Pinpoint the cell where the given text exists, returning its [x, y] midpoint coordinate. 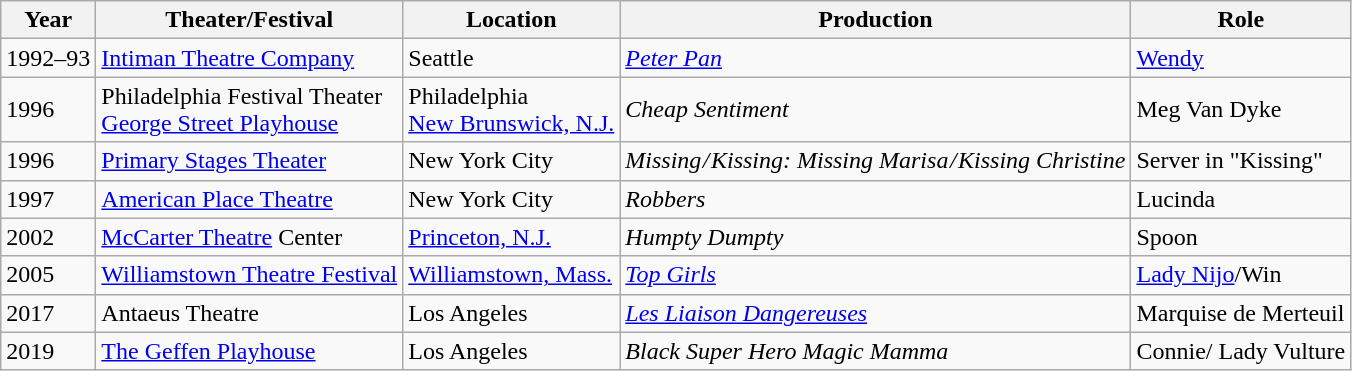
Role [1241, 20]
Connie/ Lady Vulture [1241, 351]
Top Girls [876, 275]
2017 [48, 313]
Production [876, 20]
Year [48, 20]
Lady Nijo/Win [1241, 275]
Intiman Theatre Company [250, 58]
Theater/Festival [250, 20]
Humpty Dumpty [876, 237]
PhiladelphiaNew Brunswick, N.J. [512, 110]
Seattle [512, 58]
Les Liaison Dangereuses [876, 313]
Missing / Kissing: Missing Marisa / Kissing Christine [876, 161]
Spoon [1241, 237]
Peter Pan [876, 58]
Meg Van Dyke [1241, 110]
Primary Stages Theater [250, 161]
The Geffen Playhouse [250, 351]
Williamstown Theatre Festival [250, 275]
McCarter Theatre Center [250, 237]
2005 [48, 275]
1992–93 [48, 58]
Princeton, N.J. [512, 237]
Lucinda [1241, 199]
2019 [48, 351]
Williamstown, Mass. [512, 275]
American Place Theatre [250, 199]
Antaeus Theatre [250, 313]
Cheap Sentiment [876, 110]
2002 [48, 237]
Philadelphia Festival TheaterGeorge Street Playhouse [250, 110]
1997 [48, 199]
Robbers [876, 199]
Server in "Kissing" [1241, 161]
Black Super Hero Magic Mamma [876, 351]
Marquise de Merteuil [1241, 313]
Location [512, 20]
Wendy [1241, 58]
